Output the (x, y) coordinate of the center of the cell containing the given text.  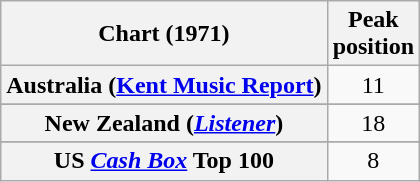
US Cash Box Top 100 (164, 161)
8 (373, 161)
11 (373, 85)
New Zealand (Listener) (164, 123)
Australia (Kent Music Report) (164, 85)
18 (373, 123)
Chart (1971) (164, 34)
Peakposition (373, 34)
